Output the (x, y) coordinate of the center of the cell containing the given text.  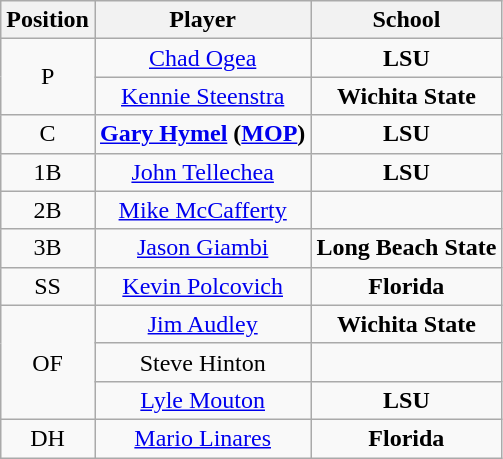
3B (48, 248)
John Tellechea (202, 172)
OF (48, 362)
Lyle Mouton (202, 400)
Jim Audley (202, 324)
1B (48, 172)
C (48, 134)
2B (48, 210)
Kennie Steenstra (202, 96)
DH (48, 438)
Chad Ogea (202, 58)
Mario Linares (202, 438)
Player (202, 20)
Mike McCafferty (202, 210)
Gary Hymel (MOP) (202, 134)
Steve Hinton (202, 362)
P (48, 77)
Long Beach State (406, 248)
Kevin Polcovich (202, 286)
Position (48, 20)
School (406, 20)
SS (48, 286)
Jason Giambi (202, 248)
